Capture the cell that displays the provided text and extract its (X, Y) central coordinate. 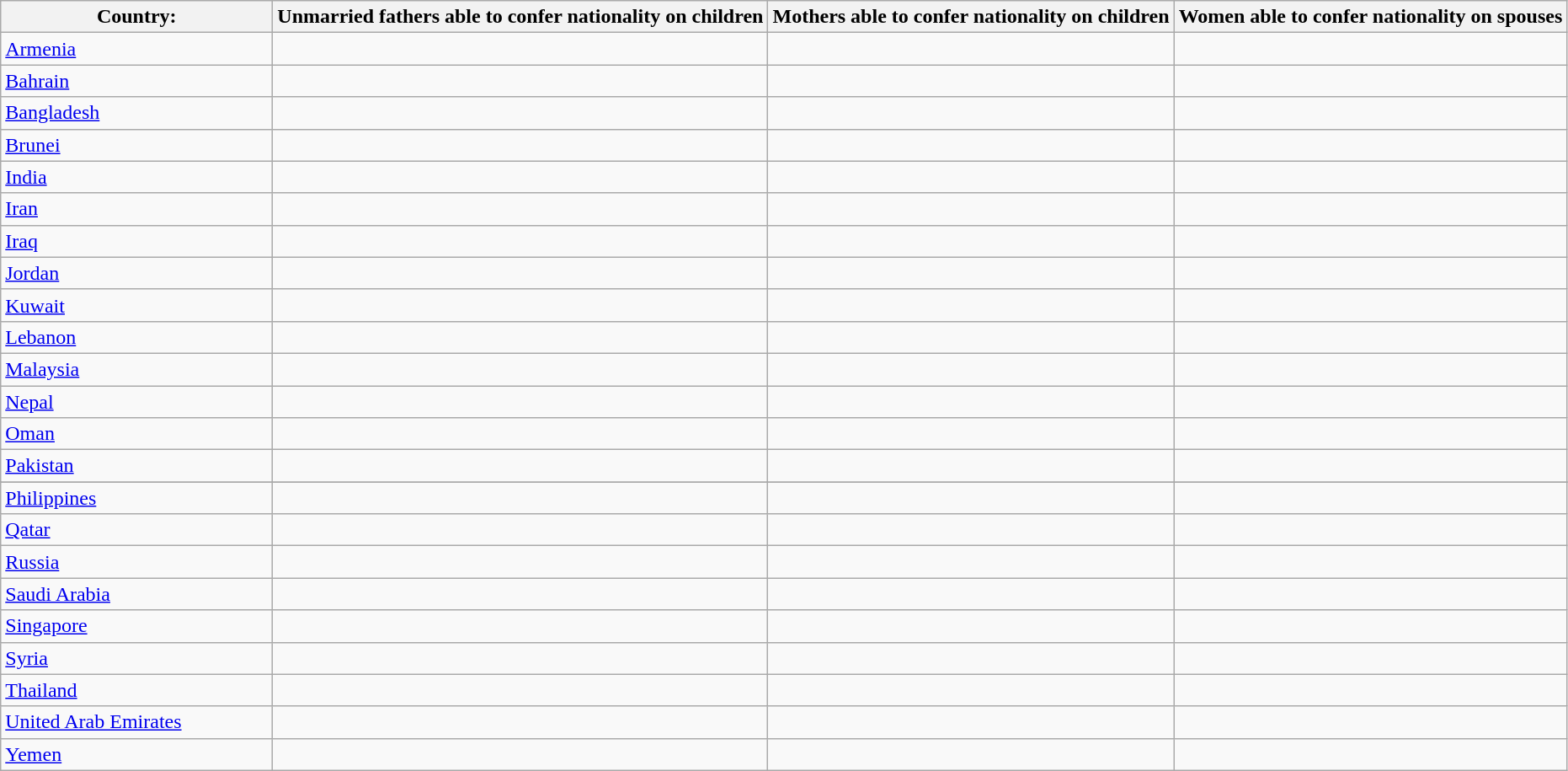
Jordan (136, 273)
Syria (136, 658)
United Arab Emirates (136, 722)
India (136, 177)
Saudi Arabia (136, 594)
Malaysia (136, 369)
Kuwait (136, 305)
Nepal (136, 402)
Women able to confer nationality on spouses (1371, 17)
Brunei (136, 145)
Yemen (136, 754)
Philippines (136, 498)
Lebanon (136, 337)
Thailand (136, 690)
Bangladesh (136, 113)
Mothers able to confer nationality on children (971, 17)
Country: (136, 17)
Oman (136, 434)
Bahrain (136, 81)
Unmarried fathers able to confer nationality on children (520, 17)
Singapore (136, 626)
Iraq (136, 241)
Iran (136, 209)
Armenia (136, 49)
Russia (136, 562)
Pakistan (136, 466)
Qatar (136, 530)
